Provide the [X, Y] coordinate of the cell's center where the given text is located.  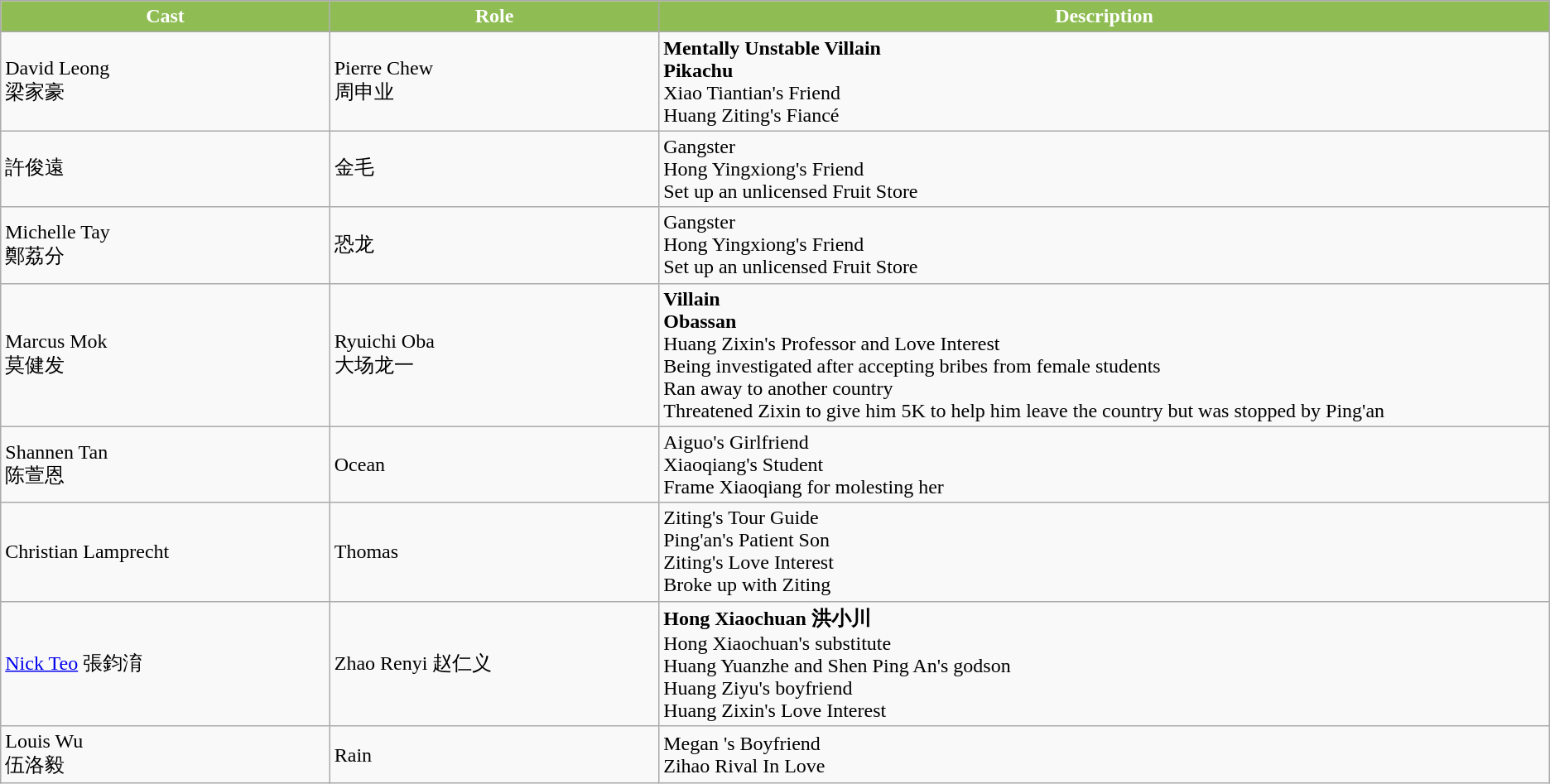
Rain [493, 755]
Ryuichi Oba 大场龙一 [493, 354]
Christian Lamprecht [166, 551]
Marcus Mok 莫健发 [166, 354]
Role [493, 17]
Nick Teo 張鈞淯 [166, 664]
許俊遠 [166, 169]
Ziting's Tour Guide Ping'an's Patient Son Ziting's Love Interest Broke up with Ziting [1105, 551]
Cast [166, 17]
David Leong 梁家豪 [166, 81]
Michelle Tay 鄭荔分 [166, 245]
Megan 's Boyfriend Zihao Rival In Love [1105, 755]
Aiguo's Girlfriend Xiaoqiang's Student Frame Xiaoqiang for molesting her [1105, 464]
金毛 [493, 169]
Mentally Unstable Villain Pikachu Xiao Tiantian's Friend Huang Ziting's Fiancé [1105, 81]
Louis Wu 伍洛毅 [166, 755]
Description [1105, 17]
Thomas [493, 551]
恐龙 [493, 245]
Shannen Tan 陈萱恩 [166, 464]
Zhao Renyi 赵仁义 [493, 664]
Pierre Chew 周申业 [493, 81]
Hong Xiaochuan 洪小川 Hong Xiaochuan's substitute Huang Yuanzhe and Shen Ping An's godson Huang Ziyu's boyfriend Huang Zixin's Love Interest [1105, 664]
Ocean [493, 464]
